Scan for the cell matching the given text and deliver its (X, Y) coordinate at center. 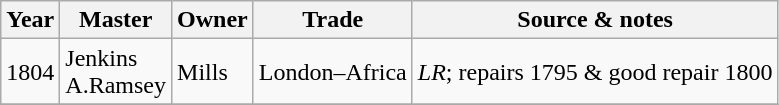
Master (116, 20)
London–Africa (332, 72)
Owner (213, 20)
Mills (213, 72)
Year (30, 20)
LR; repairs 1795 & good repair 1800 (595, 72)
JenkinsA.Ramsey (116, 72)
1804 (30, 72)
Trade (332, 20)
Source & notes (595, 20)
